Search for the cell housing the specified text and yield its [X, Y] center coordinate. 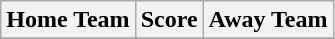
Score [169, 20]
Away Team [268, 20]
Home Team [68, 20]
